Capture the cell that displays the provided text and extract its [X, Y] central coordinate. 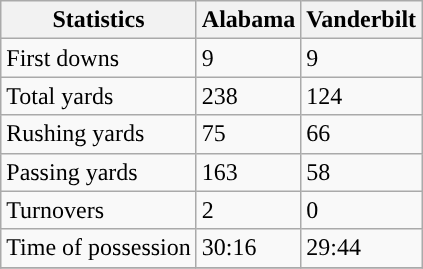
Time of possession [99, 248]
Vanderbilt [362, 20]
58 [362, 172]
2 [248, 210]
Turnovers [99, 210]
Total yards [99, 96]
163 [248, 172]
Statistics [99, 20]
30:16 [248, 248]
First downs [99, 58]
Alabama [248, 20]
29:44 [362, 248]
Rushing yards [99, 134]
75 [248, 134]
Passing yards [99, 172]
124 [362, 96]
238 [248, 96]
0 [362, 210]
66 [362, 134]
